Scan for the cell matching the given text and deliver its (x, y) coordinate at center. 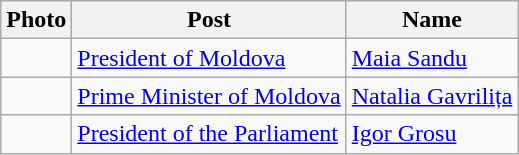
Natalia Gavrilița (432, 96)
President of the Parliament (209, 134)
Post (209, 20)
Maia Sandu (432, 58)
Photo (36, 20)
Name (432, 20)
Igor Grosu (432, 134)
President of Moldova (209, 58)
Prime Minister of Moldova (209, 96)
